Locate the cell with the specified text and output its (x, y) center coordinate. 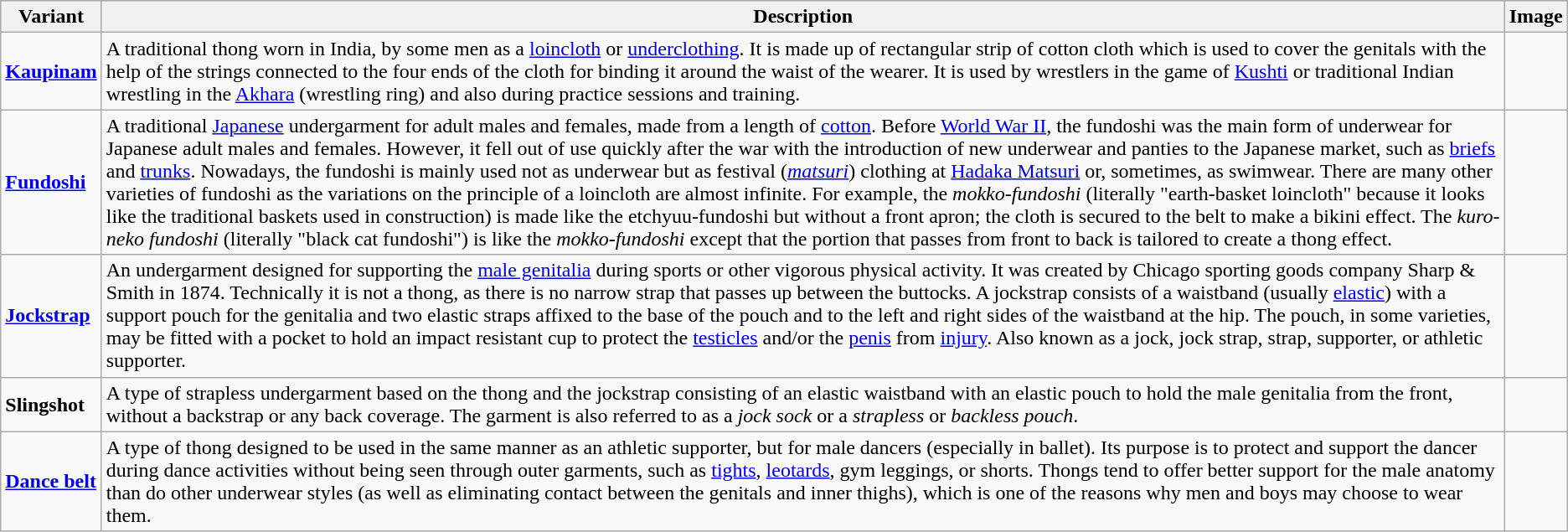
Description (802, 17)
Image (1536, 17)
Jockstrap (51, 316)
Variant (51, 17)
Slingshot (51, 404)
Kaupinam (51, 71)
Dance belt (51, 481)
Fundoshi (51, 183)
